Return [X, Y] of the center of cell containing provided text 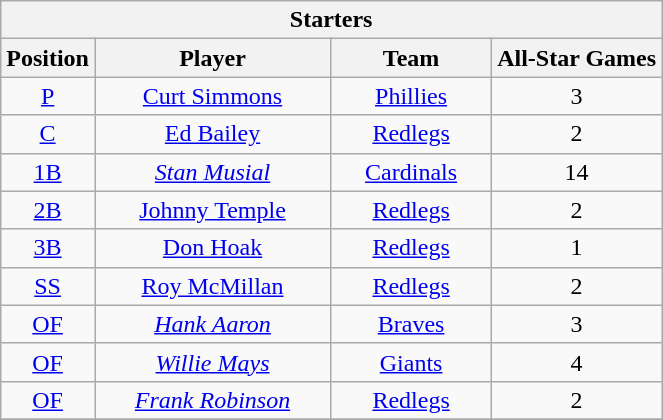
SS [48, 286]
Team [412, 58]
P [48, 96]
Curt Simmons [212, 96]
3B [48, 248]
Phillies [412, 96]
14 [577, 172]
Don Hoak [212, 248]
Willie Mays [212, 362]
C [48, 134]
Cardinals [412, 172]
Hank Aaron [212, 324]
Braves [412, 324]
Ed Bailey [212, 134]
Johnny Temple [212, 210]
All-Star Games [577, 58]
4 [577, 362]
Roy McMillan [212, 286]
1B [48, 172]
Player [212, 58]
Starters [332, 20]
Frank Robinson [212, 400]
1 [577, 248]
Position [48, 58]
Giants [412, 362]
Stan Musial [212, 172]
2B [48, 210]
